Find where the given text appears and provide that cell's center as (x, y) coordinate. 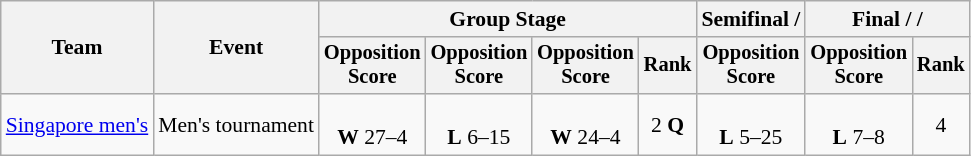
Team (78, 48)
Event (236, 48)
Final / / (887, 19)
W 24–4 (586, 124)
Men's tournament (236, 124)
Semifinal / (750, 19)
4 (941, 124)
Singapore men's (78, 124)
L 6–15 (480, 124)
L 7–8 (858, 124)
W 27–4 (372, 124)
Group Stage (508, 19)
2 Q (668, 124)
L 5–25 (750, 124)
